For the text-containing cell, return its midpoint in [x, y] coordinate format. 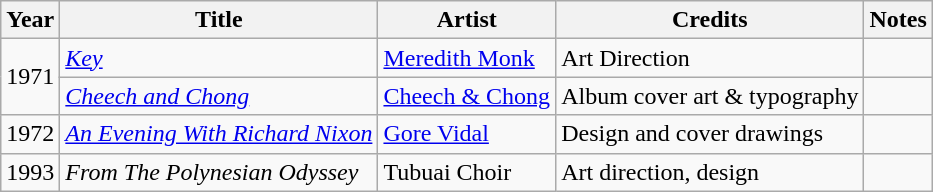
Art Direction [710, 58]
1993 [30, 172]
Title [219, 20]
Year [30, 20]
Credits [710, 20]
Tubuai Choir [467, 172]
Cheech and Chong [219, 96]
Gore Vidal [467, 134]
Art direction, design [710, 172]
1972 [30, 134]
1971 [30, 77]
An Evening With Richard Nixon [219, 134]
Album cover art & typography [710, 96]
Artist [467, 20]
Meredith Monk [467, 58]
Key [219, 58]
Notes [898, 20]
Cheech & Chong [467, 96]
From The Polynesian Odyssey [219, 172]
Design and cover drawings [710, 134]
